Return the (x, y) coordinate for the center point of the cell that contains the specified text.  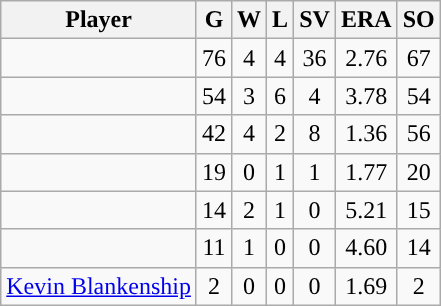
W (250, 20)
76 (214, 58)
56 (418, 134)
11 (214, 248)
19 (214, 172)
SV (315, 20)
6 (280, 96)
L (280, 20)
SO (418, 20)
2.76 (366, 58)
4.60 (366, 248)
8 (315, 134)
1.77 (366, 172)
Player (99, 20)
ERA (366, 20)
1.36 (366, 134)
67 (418, 58)
15 (418, 210)
36 (315, 58)
G (214, 20)
20 (418, 172)
1.69 (366, 286)
42 (214, 134)
3.78 (366, 96)
Kevin Blankenship (99, 286)
5.21 (366, 210)
3 (250, 96)
